Determine the (X, Y) coordinate at the center of the cell enclosing the given text.  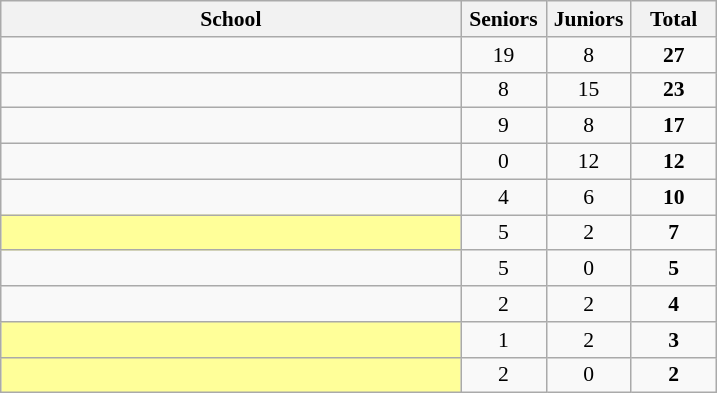
15 (588, 90)
3 (674, 340)
23 (674, 90)
7 (674, 233)
9 (504, 126)
Seniors (504, 19)
19 (504, 55)
17 (674, 126)
6 (588, 197)
Juniors (588, 19)
10 (674, 197)
Total (674, 19)
27 (674, 55)
School (231, 19)
1 (504, 340)
